Scan for the cell matching the given text and deliver its [x, y] coordinate at center. 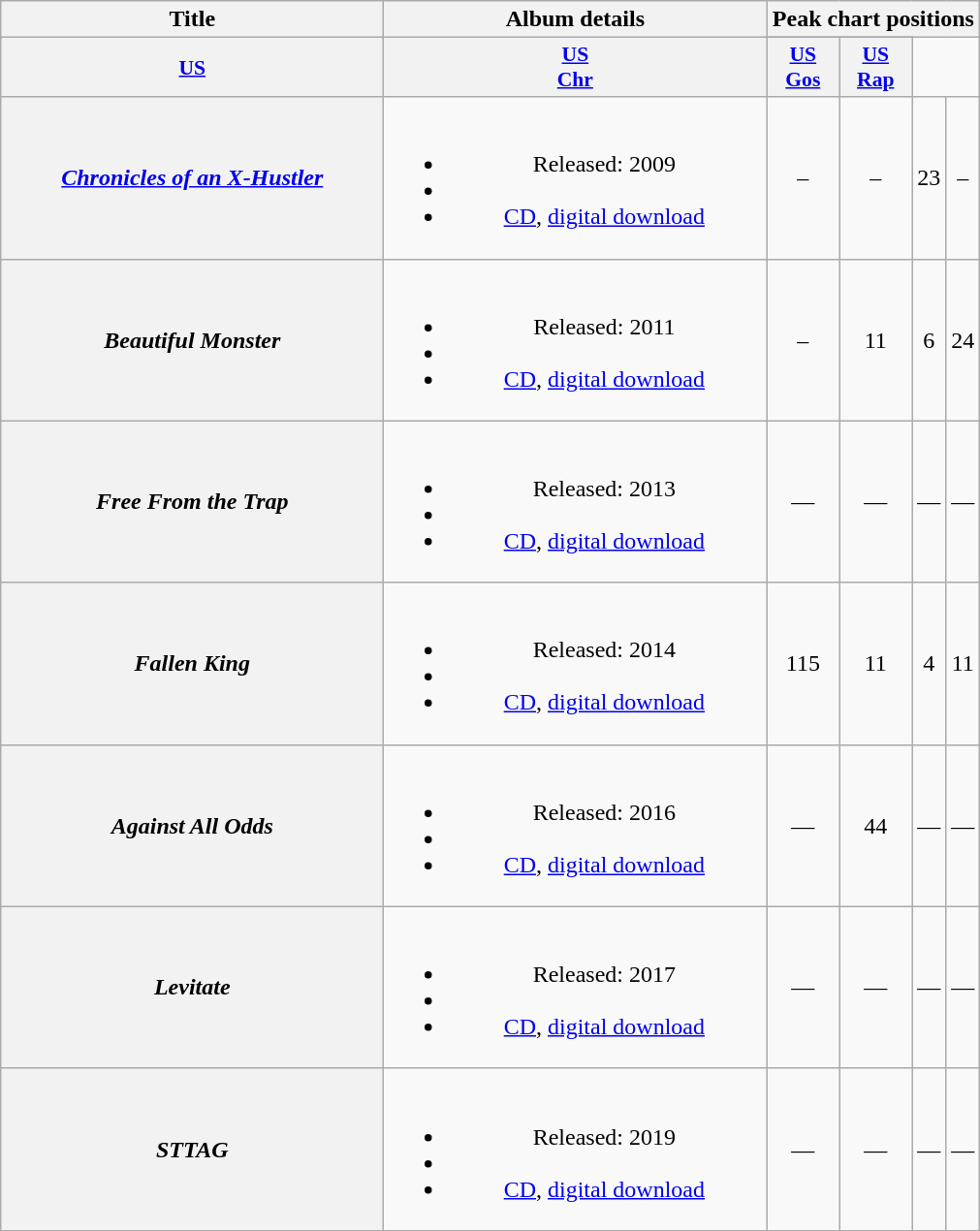
Beautiful Monster [192, 339]
Title [192, 19]
USGos [803, 68]
Fallen King [192, 663]
STTAG [192, 1150]
Peak chart positions [873, 19]
115 [803, 663]
24 [964, 339]
Released: 2013CD, digital download [576, 502]
Free From the Trap [192, 502]
Chronicles of an X-Hustler [192, 178]
Released: 2019CD, digital download [576, 1150]
Released: 2009CD, digital download [576, 178]
Released: 2011CD, digital download [576, 339]
44 [876, 826]
Released: 2014CD, digital download [576, 663]
4 [929, 663]
6 [929, 339]
Album details [576, 19]
Released: 2016CD, digital download [576, 826]
Against All Odds [192, 826]
US [192, 68]
Levitate [192, 987]
USRap [876, 68]
USChr [576, 68]
Released: 2017CD, digital download [576, 987]
23 [929, 178]
